From the cell containing the given text, extract its center point as (X, Y) coordinate. 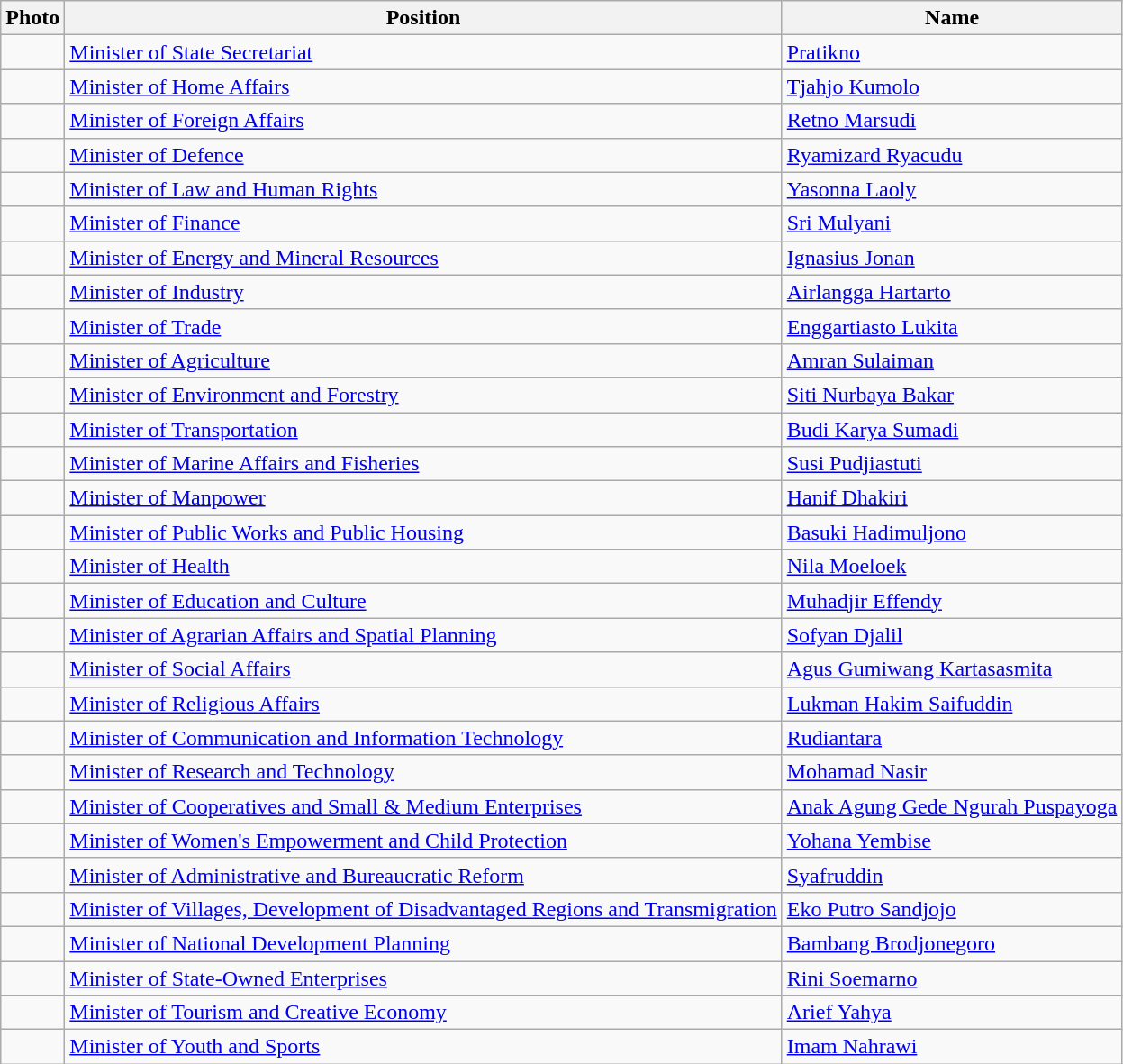
Basuki Hadimuljono (952, 532)
Minister of Cooperatives and Small & Medium Enterprises (423, 806)
Enggartiasto Lukita (952, 326)
Rini Soemarno (952, 978)
Minister of Manpower (423, 498)
Minister of Religious Affairs (423, 704)
Minister of Foreign Affairs (423, 121)
Syafruddin (952, 875)
Minister of Defence (423, 155)
Minister of Agrarian Affairs and Spatial Planning (423, 635)
Minister of Education and Culture (423, 601)
Sofyan Djalil (952, 635)
Agus Gumiwang Kartasasmita (952, 669)
Airlangga Hartarto (952, 292)
Ignasius Jonan (952, 258)
Minister of Home Affairs (423, 86)
Minister of Administrative and Bureaucratic Reform (423, 875)
Rudiantara (952, 738)
Minister of Law and Human Rights (423, 189)
Minister of Public Works and Public Housing (423, 532)
Siti Nurbaya Bakar (952, 395)
Minister of Villages, Development of Disadvantaged Regions and Transmigration (423, 909)
Minister of Industry (423, 292)
Minister of Youth and Sports (423, 1047)
Yohana Yembise (952, 841)
Minister of Marine Affairs and Fisheries (423, 464)
Hanif Dhakiri (952, 498)
Sri Mulyani (952, 223)
Minister of Finance (423, 223)
Yasonna Laoly (952, 189)
Minister of Trade (423, 326)
Minister of Environment and Forestry (423, 395)
Photo (32, 18)
Muhadjir Effendy (952, 601)
Minister of Health (423, 567)
Anak Agung Gede Ngurah Puspayoga (952, 806)
Tjahjo Kumolo (952, 86)
Bambang Brodjonegoro (952, 943)
Minister of Tourism and Creative Economy (423, 1013)
Name (952, 18)
Nila Moeloek (952, 567)
Minister of Agriculture (423, 360)
Minister of Communication and Information Technology (423, 738)
Minister of State-Owned Enterprises (423, 978)
Mohamad Nasir (952, 772)
Pratikno (952, 52)
Minister of Transportation (423, 430)
Minister of Social Affairs (423, 669)
Retno Marsudi (952, 121)
Susi Pudjiastuti (952, 464)
Imam Nahrawi (952, 1047)
Lukman Hakim Saifuddin (952, 704)
Minister of Research and Technology (423, 772)
Budi Karya Sumadi (952, 430)
Position (423, 18)
Minister of Energy and Mineral Resources (423, 258)
Arief Yahya (952, 1013)
Minister of National Development Planning (423, 943)
Minister of State Secretariat (423, 52)
Ryamizard Ryacudu (952, 155)
Minister of Women's Empowerment and Child Protection (423, 841)
Amran Sulaiman (952, 360)
Eko Putro Sandjojo (952, 909)
